Capture the cell that displays the provided text and extract its (X, Y) central coordinate. 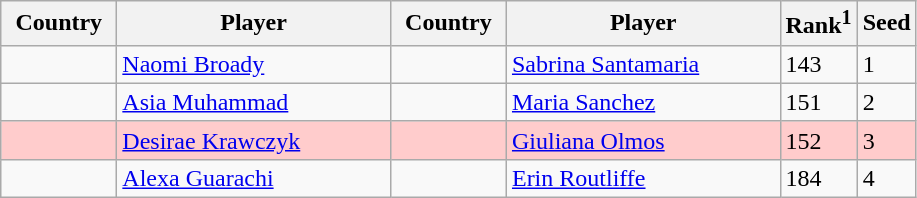
Erin Routliffe (643, 178)
184 (818, 178)
Seed (886, 24)
1 (886, 64)
Giuliana Olmos (643, 140)
2 (886, 102)
152 (818, 140)
Desirae Krawczyk (254, 140)
Asia Muhammad (254, 102)
Rank1 (818, 24)
Alexa Guarachi (254, 178)
3 (886, 140)
143 (818, 64)
Sabrina Santamaria (643, 64)
151 (818, 102)
4 (886, 178)
Maria Sanchez (643, 102)
Naomi Broady (254, 64)
